Find where the given text appears and provide that cell's center as (x, y) coordinate. 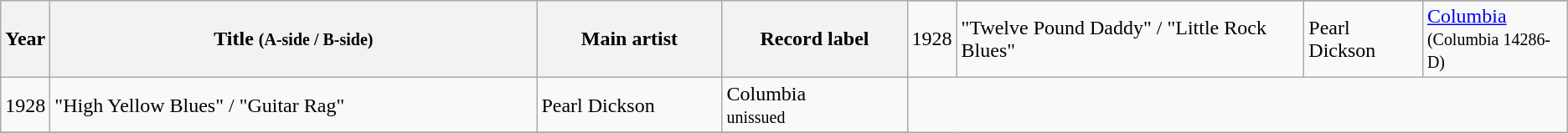
Columbia(Columbia 14286-D) (1494, 39)
"High Yellow Blues" / "Guitar Rag" (293, 105)
Main artist (630, 39)
"Twelve Pound Daddy" / "Little Rock Blues" (1131, 39)
Title (A-side / B-side) (293, 39)
Record label (814, 39)
Columbiaunissued (814, 105)
Year (25, 39)
